Locate the cell with the specified text and output its (x, y) center coordinate. 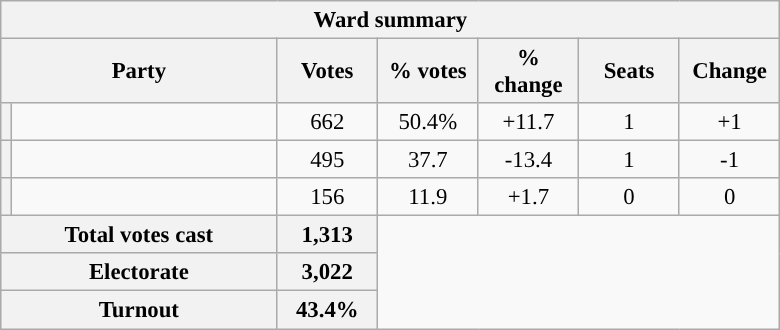
3,022 (328, 273)
Votes (328, 72)
Seats (630, 72)
-1 (730, 160)
Party (139, 72)
+1 (730, 122)
43.4% (328, 310)
662 (328, 122)
Turnout (139, 310)
1,313 (328, 235)
% votes (428, 72)
Total votes cast (139, 235)
495 (328, 160)
+1.7 (528, 197)
% change (528, 72)
Electorate (139, 273)
50.4% (428, 122)
156 (328, 197)
-13.4 (528, 160)
11.9 (428, 197)
Ward summary (390, 20)
Change (730, 72)
+11.7 (528, 122)
37.7 (428, 160)
